Search for the cell housing the specified text and yield its [x, y] center coordinate. 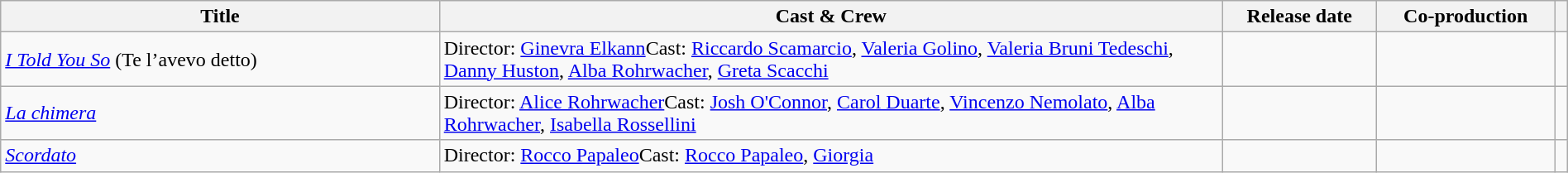
Co-production [1465, 17]
La chimera [220, 113]
Director: Ginevra ElkannCast: Riccardo Scamarcio, Valeria Golino, Valeria Bruni Tedeschi, Danny Huston, Alba Rohrwacher, Greta Scacchi [830, 60]
Cast & Crew [830, 17]
Release date [1299, 17]
Director: Alice RohrwacherCast: Josh O'Connor, Carol Duarte, Vincenzo Nemolato, Alba Rohrwacher, Isabella Rossellini [830, 113]
Director: Rocco PapaleoCast: Rocco Papaleo, Giorgia [830, 156]
Title [220, 17]
Scordato [220, 156]
I Told You So (Te l’avevo detto) [220, 60]
